Pinpoint the cell where the given text exists, returning its (X, Y) midpoint coordinate. 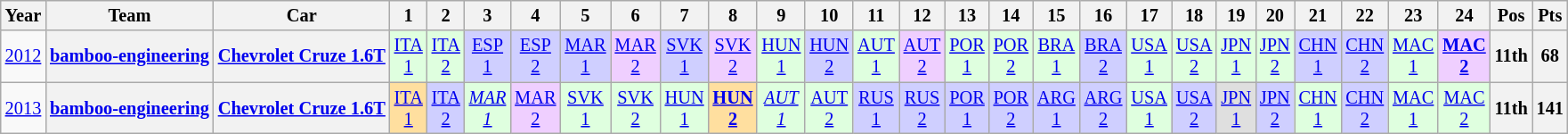
13 (967, 15)
16 (1104, 15)
3 (488, 15)
Pos (1512, 15)
19 (1236, 15)
BRA2 (1104, 56)
2013 (23, 108)
11 (876, 15)
2012 (23, 56)
ARG2 (1104, 108)
ARG1 (1056, 108)
2 (446, 15)
23 (1413, 15)
20 (1275, 15)
24 (1464, 15)
18 (1194, 15)
BRA1 (1056, 56)
15 (1056, 15)
12 (922, 15)
5 (585, 15)
6 (636, 15)
9 (781, 15)
1 (409, 15)
68 (1550, 56)
7 (685, 15)
RUS1 (876, 108)
ESP2 (535, 56)
Year (23, 15)
Team (130, 15)
Car (302, 15)
4 (535, 15)
21 (1318, 15)
Pts (1550, 15)
8 (732, 15)
14 (1011, 15)
ESP1 (488, 56)
17 (1149, 15)
141 (1550, 108)
10 (829, 15)
RUS2 (922, 108)
22 (1364, 15)
